Scan for the cell matching the given text and deliver its (x, y) coordinate at center. 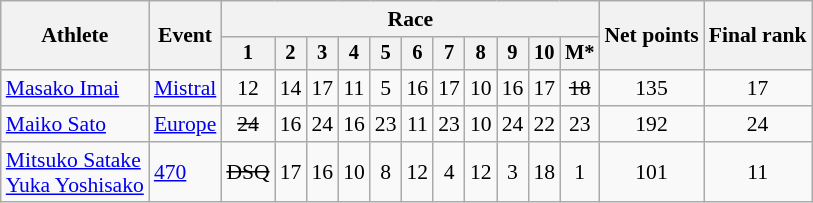
Final rank (758, 36)
Mistral (185, 88)
M* (580, 54)
Net points (651, 36)
Race (410, 19)
2 (291, 54)
135 (651, 88)
192 (651, 124)
Maiko Sato (75, 124)
9 (513, 54)
Masako Imai (75, 88)
470 (185, 172)
14 (291, 88)
Athlete (75, 36)
Event (185, 36)
DSQ (248, 172)
Mitsuko SatakeYuka Yoshisako (75, 172)
101 (651, 172)
Europe (185, 124)
6 (417, 54)
7 (449, 54)
22 (544, 124)
